Detect which cell encompasses the target text, then output its (x, y) center coordinate. 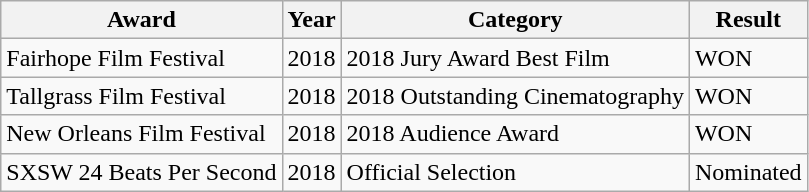
2018 Audience Award (515, 134)
Fairhope Film Festival (142, 58)
New Orleans Film Festival (142, 134)
Nominated (748, 172)
Year (312, 20)
Official Selection (515, 172)
Award (142, 20)
2018 Jury Award Best Film (515, 58)
Tallgrass Film Festival (142, 96)
2018 Outstanding Cinematography (515, 96)
Result (748, 20)
SXSW 24 Beats Per Second (142, 172)
Category (515, 20)
